Identify which cell holds the provided text, then report its (X, Y) central coordinate. 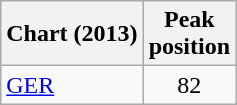
Chart (2013) (72, 34)
82 (189, 85)
GER (72, 85)
Peakposition (189, 34)
